Extract the (x, y) coordinate from the center of the cell holding the provided text.  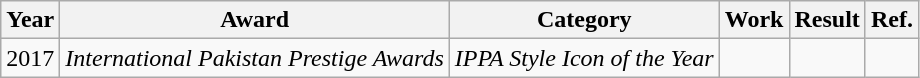
Award (255, 20)
Work (754, 20)
Result (827, 20)
Year (30, 20)
2017 (30, 58)
Category (584, 20)
International Pakistan Prestige Awards (255, 58)
Ref. (892, 20)
IPPA Style Icon of the Year (584, 58)
